Search for the cell housing the specified text and yield its (X, Y) center coordinate. 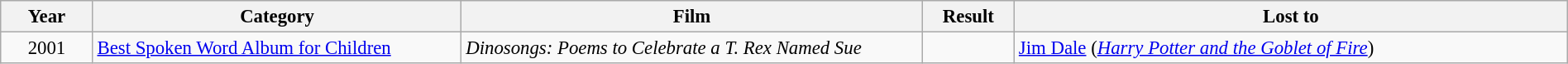
Jim Dale (Harry Potter and the Goblet of Fire) (1292, 48)
Result (968, 17)
Category (277, 17)
Best Spoken Word Album for Children (277, 48)
Film (691, 17)
Year (46, 17)
2001 (46, 48)
Lost to (1292, 17)
Dinosongs: Poems to Celebrate a T. Rex Named Sue (691, 48)
